For the text-containing cell, return its midpoint in (X, Y) coordinate format. 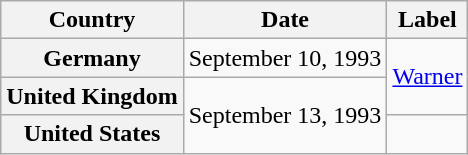
Germany (92, 58)
United States (92, 134)
September 10, 1993 (285, 58)
Country (92, 20)
Date (285, 20)
United Kingdom (92, 96)
Warner (428, 77)
September 13, 1993 (285, 115)
Label (428, 20)
